For the text-containing cell, return its midpoint in (X, Y) coordinate format. 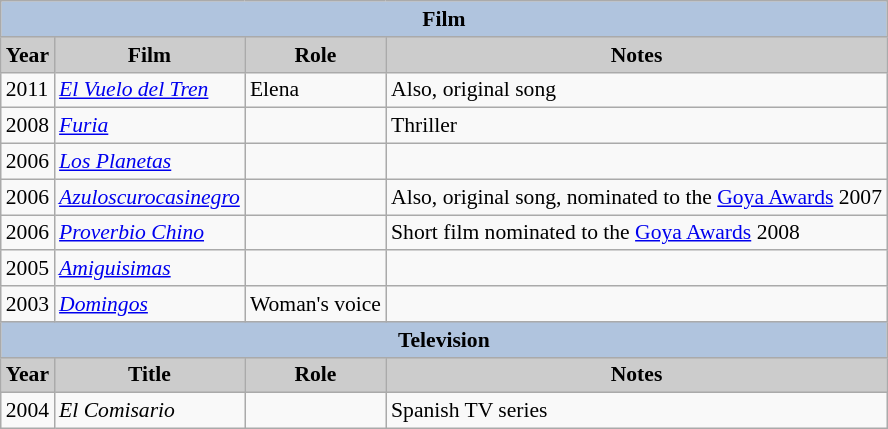
Domingos (150, 304)
2008 (28, 126)
Azuloscurocasinegro (150, 197)
Television (444, 340)
2003 (28, 304)
Thriller (636, 126)
2011 (28, 90)
Title (150, 375)
El Vuelo del Tren (150, 90)
Woman's voice (316, 304)
2004 (28, 411)
Elena (316, 90)
Proverbio Chino (150, 233)
El Comisario (150, 411)
Also, original song (636, 90)
Also, original song, nominated to the Goya Awards 2007 (636, 197)
2005 (28, 269)
Amiguisimas (150, 269)
Spanish TV series (636, 411)
Short film nominated to the Goya Awards 2008 (636, 233)
Furia (150, 126)
Los Planetas (150, 162)
